Provide the [x, y] coordinate of the cell's center where the given text is located.  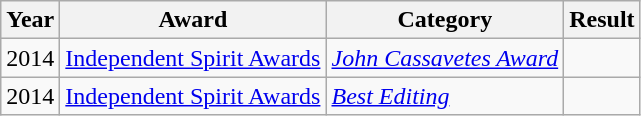
John Cassavetes Award [445, 58]
Year [30, 20]
Best Editing [445, 96]
Category [445, 20]
Award [193, 20]
Result [602, 20]
